Detect which cell encompasses the target text, then output its [X, Y] center coordinate. 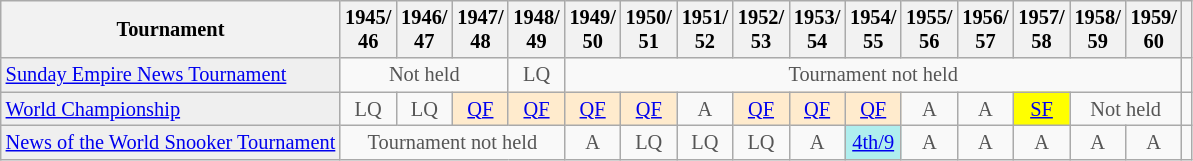
Sunday Empire News Tournament [170, 75]
News of the World Snooker Tournament [170, 142]
1957/58 [1041, 29]
1956/57 [985, 29]
1950/51 [649, 29]
SF [1041, 109]
1952/53 [761, 29]
1947/48 [480, 29]
World Championship [170, 109]
4th/9 [873, 142]
1945/46 [368, 29]
1949/50 [593, 29]
1959/60 [1154, 29]
1946/47 [424, 29]
1951/52 [705, 29]
1954/55 [873, 29]
1955/56 [929, 29]
Tournament [170, 29]
1958/59 [1098, 29]
1953/54 [817, 29]
1948/49 [536, 29]
